Return [X, Y] of the center of cell containing provided text 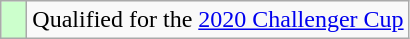
Qualified for the 2020 Challenger Cup [218, 20]
